Locate the cell with the specified text and output its (x, y) center coordinate. 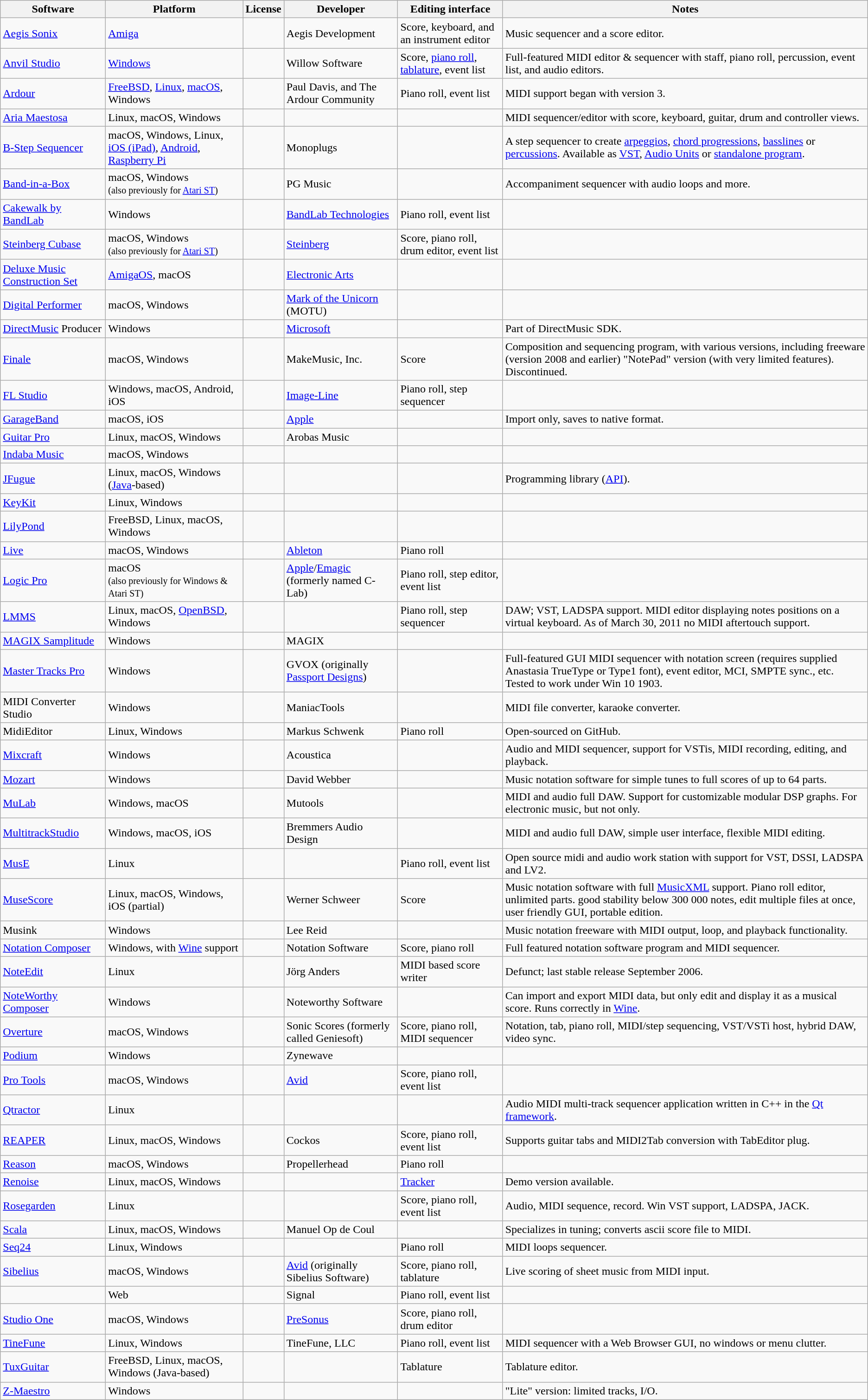
Mark of the Unicorn (MOTU) (341, 304)
MusE (53, 864)
Open-sourced on GitHub. (685, 731)
Digital Performer (53, 304)
Apple/Emagic (formerly named C-Lab) (341, 580)
Qtractor (53, 1110)
JFugue (53, 479)
Windows, macOS (174, 803)
Avid (originally Sibelius Software) (341, 1271)
Audio and MIDI sequencer, support for VSTis, MIDI recording, editing, and playback. (685, 755)
Windows, macOS, Android, iOS (174, 395)
Guitar Pro (53, 437)
MIDI sequencer with a Web Browser GUI, no windows or menu clutter. (685, 1343)
PreSonus (341, 1319)
Supports guitar tabs and MIDI2Tab conversion with TabEditor plug. (685, 1140)
B-Step Sequencer (53, 148)
macOS (also previously for Windows & Atari ST) (174, 580)
Aegis Development (341, 33)
LilyPond (53, 526)
Logic Pro (53, 580)
MidiEditor (53, 731)
David Webber (341, 779)
MuseScore (53, 900)
Aegis Sonix (53, 33)
MakeMusic, Inc. (341, 359)
Master Tracks Pro (53, 671)
Cockos (341, 1140)
Signal (341, 1295)
Open source midi and audio work station with support for VST, DSSI, LADSPA and LV2. (685, 864)
Aria Maestosa (53, 117)
Werner Schweer (341, 900)
PG Music (341, 184)
Sibelius (53, 1271)
Programming library (API). (685, 479)
Audio, MIDI sequence, record. Win VST support, LADSPA, JACK. (685, 1205)
Web (174, 1295)
DAW; VST, LADSPA support. MIDI editor displaying notes positions on a virtual keyboard. As of March 30, 2011 no MIDI aftertouch support. (685, 617)
BandLab Technologies (341, 214)
Tablature (450, 1367)
MIDI and audio full DAW, simple user interface, flexible MIDI editing. (685, 833)
Mutools (341, 803)
Defunct; last stable release September 2006. (685, 971)
Can import and export MIDI data, but only edit and display it as a musical score. Runs correctly in Wine. (685, 1002)
Developer (341, 9)
MuLab (53, 803)
Part of DirectMusic SDK. (685, 328)
Ableton (341, 550)
GVOX (originally Passport Designs) (341, 671)
Windows, macOS, iOS (174, 833)
Noteworthy Software (341, 1002)
Ardour (53, 94)
Propellerhead (341, 1164)
Pro Tools (53, 1080)
Sonic Scores (formerly called Geniesoft) (341, 1032)
macOS, iOS (174, 419)
MIDI sequencer/editor with score, keyboard, guitar, drum and controller views. (685, 117)
FreeBSD, Linux, macOS, Windows (Java-based) (174, 1367)
MIDI Converter Studio (53, 707)
Demo version available. (685, 1182)
Amiga (174, 33)
Score, piano roll, tablature (450, 1271)
Linux, macOS, Windows (Java-based) (174, 479)
Microsoft (341, 328)
TuxGuitar (53, 1367)
Import only, saves to native format. (685, 419)
LMMS (53, 617)
Electronic Arts (341, 275)
Jörg Anders (341, 971)
Reason (53, 1164)
Renoise (53, 1182)
Steinberg Cubase (53, 244)
TineFune, LLC (341, 1343)
Specializes in tuning; converts ascii score file to MIDI. (685, 1230)
MultitrackStudio (53, 833)
Audio MIDI multi-track sequencer application written in C++ in the Qt framework. (685, 1110)
Manuel Op de Coul (341, 1230)
Paul Davis, and The Ardour Community (341, 94)
Arobas Music (341, 437)
FL Studio (53, 395)
Rosegarden (53, 1205)
Notation Composer (53, 948)
GarageBand (53, 419)
Podium (53, 1056)
Z-Maestro (53, 1391)
Zynewave (341, 1056)
"Lite" version: limited tracks, I/O. (685, 1391)
Lee Reid (341, 930)
Music notation software for simple tunes to full scores of up to 64 parts. (685, 779)
NoteWorthy Composer (53, 1002)
Seq24 (53, 1247)
Acoustica (341, 755)
ManiacTools (341, 707)
Score, keyboard, and an instrument editor (450, 33)
Software (53, 9)
Score, piano roll, drum editor (450, 1319)
Finale (53, 359)
Steinberg (341, 244)
Notes (685, 9)
Score, piano roll, drum editor, event list (450, 244)
Apple (341, 419)
REAPER (53, 1140)
NoteEdit (53, 971)
Accompaniment sequencer with audio loops and more. (685, 184)
Mozart (53, 779)
Monoplugs (341, 148)
License (263, 9)
macOS, Windows, Linux, iOS (iPad), Android, Raspberry Pi (174, 148)
Image-Line (341, 395)
Notation Software (341, 948)
Musink (53, 930)
A step sequencer to create arpeggios, chord progressions, basslines or percussions. Available as VST, Audio Units or standalone program. (685, 148)
KeyKit (53, 502)
Overture (53, 1032)
MIDI loops sequencer. (685, 1247)
Willow Software (341, 63)
MAGIX (341, 641)
MIDI support began with version 3. (685, 94)
Anvil Studio (53, 63)
Score, piano roll (450, 948)
MIDI file converter, karaoke converter. (685, 707)
Scala (53, 1230)
AmigaOS, macOS (174, 275)
Music sequencer and a score editor. (685, 33)
Windows, with Wine support (174, 948)
MIDI and audio full DAW. Support for customizable modular DSP graphs. For electronic music, but not only. (685, 803)
Avid (341, 1080)
Platform (174, 9)
Band-in-a-Box (53, 184)
Editing interface (450, 9)
MIDI based score writer (450, 971)
MAGIX Samplitude (53, 641)
Linux, macOS, OpenBSD, Windows (174, 617)
Score, piano roll, tablature, event list (450, 63)
Live (53, 550)
Score, piano roll, MIDI sequencer (450, 1032)
Full-featured MIDI editor & sequencer with staff, piano roll, percussion, event list, and audio editors. (685, 63)
TineFune (53, 1343)
Linux, macOS, Windows, iOS (partial) (174, 900)
Tracker (450, 1182)
Studio One (53, 1319)
Deluxe Music Construction Set (53, 275)
Mixcraft (53, 755)
Bremmers Audio Design (341, 833)
Music notation freeware with MIDI output, loop, and playback functionality. (685, 930)
DirectMusic Producer (53, 328)
Notation, tab, piano roll, MIDI/step sequencing, VST/VSTi host, hybrid DAW, video sync. (685, 1032)
Live scoring of sheet music from MIDI input. (685, 1271)
Piano roll, step editor, event list (450, 580)
Full featured notation software program and MIDI sequencer. (685, 948)
Indaba Music (53, 455)
Cakewalk by BandLab (53, 214)
Tablature editor. (685, 1367)
Markus Schwenk (341, 731)
